Provide the [X, Y] coordinate of the cell's center where the given text is located.  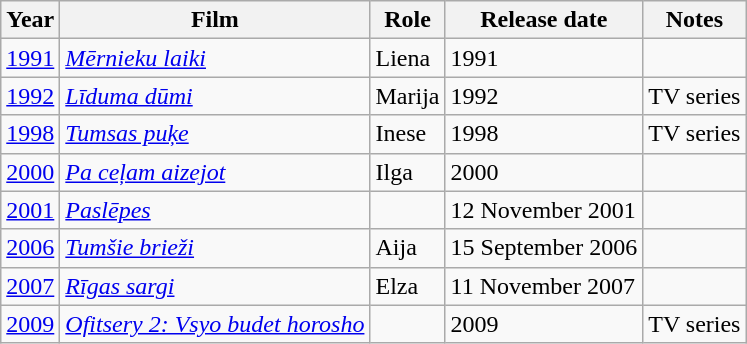
2007 [30, 286]
Film [215, 20]
Tumšie brieži [215, 248]
11 November 2007 [544, 286]
Mērnieku laiki [215, 58]
Inese [408, 134]
Paslēpes [215, 210]
Pa ceļam aizejot [215, 172]
Marija [408, 96]
Rīgas sargi [215, 286]
Aija [408, 248]
12 November 2001 [544, 210]
Notes [694, 20]
Role [408, 20]
Year [30, 20]
2006 [30, 248]
Tumsas puķe [215, 134]
15 September 2006 [544, 248]
Ofitsery 2: Vsyo budet horosho [215, 324]
Ilga [408, 172]
Elza [408, 286]
2001 [30, 210]
Liena [408, 58]
Release date [544, 20]
Līduma dūmi [215, 96]
